Return (X, Y) of the center of cell containing provided text 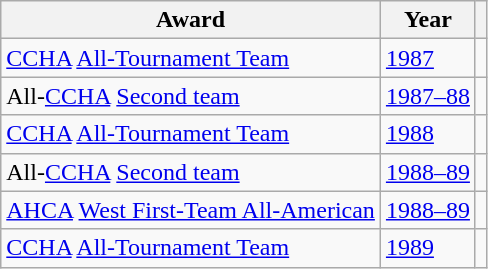
1987–88 (428, 96)
AHCA West First-Team All-American (191, 210)
1989 (428, 248)
1988 (428, 134)
Year (428, 20)
Award (191, 20)
1987 (428, 58)
